From the cell containing the given text, extract its center point as (X, Y) coordinate. 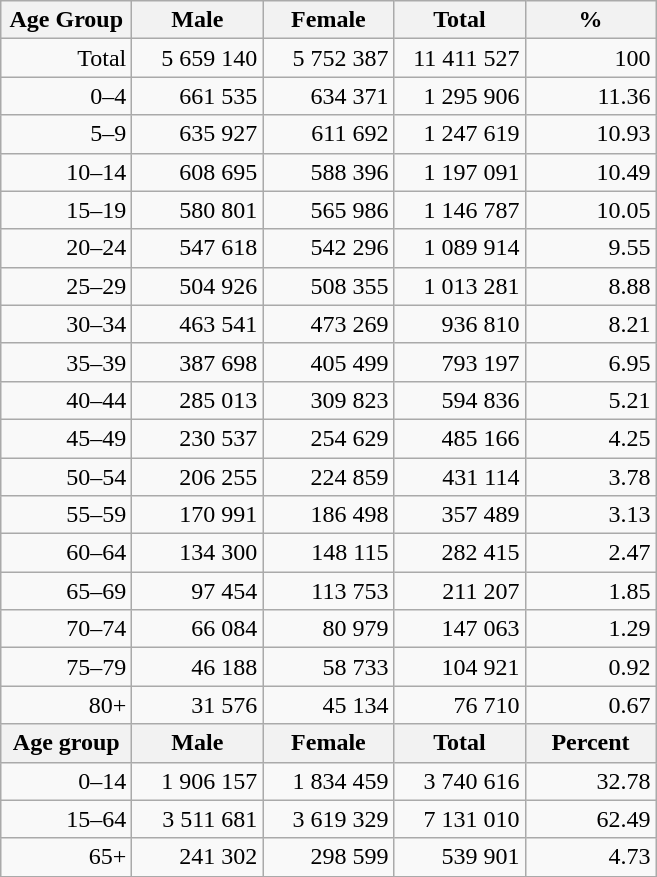
282 415 (460, 553)
Age group (66, 743)
463 541 (198, 324)
504 926 (198, 286)
15–64 (66, 819)
80+ (66, 705)
211 207 (460, 591)
635 927 (198, 134)
134 300 (198, 553)
661 535 (198, 96)
32.78 (590, 781)
1 013 281 (460, 286)
206 255 (198, 477)
% (590, 20)
405 499 (328, 362)
1 247 619 (460, 134)
9.55 (590, 248)
6.95 (590, 362)
46 188 (198, 667)
634 371 (328, 96)
10.49 (590, 172)
5.21 (590, 400)
10.93 (590, 134)
186 498 (328, 515)
3 740 616 (460, 781)
3 511 681 (198, 819)
594 836 (460, 400)
100 (590, 58)
473 269 (328, 324)
1 834 459 (328, 781)
1 906 157 (198, 781)
588 396 (328, 172)
65+ (66, 857)
40–44 (66, 400)
241 302 (198, 857)
8.88 (590, 286)
1.85 (590, 591)
793 197 (460, 362)
230 537 (198, 438)
485 166 (460, 438)
1 089 914 (460, 248)
5–9 (66, 134)
3 619 329 (328, 819)
3.13 (590, 515)
10.05 (590, 210)
539 901 (460, 857)
1.29 (590, 629)
55–59 (66, 515)
0.67 (590, 705)
2.47 (590, 553)
1 146 787 (460, 210)
285 013 (198, 400)
76 710 (460, 705)
0–14 (66, 781)
30–34 (66, 324)
10–14 (66, 172)
148 115 (328, 553)
611 692 (328, 134)
11 411 527 (460, 58)
45–49 (66, 438)
357 489 (460, 515)
431 114 (460, 477)
547 618 (198, 248)
508 355 (328, 286)
Age Group (66, 20)
75–79 (66, 667)
25–29 (66, 286)
4.73 (590, 857)
35–39 (66, 362)
565 986 (328, 210)
65–69 (66, 591)
1 197 091 (460, 172)
3.78 (590, 477)
224 859 (328, 477)
50–54 (66, 477)
15–19 (66, 210)
8.21 (590, 324)
0.92 (590, 667)
4.25 (590, 438)
Percent (590, 743)
5 752 387 (328, 58)
298 599 (328, 857)
309 823 (328, 400)
62.49 (590, 819)
45 134 (328, 705)
31 576 (198, 705)
97 454 (198, 591)
147 063 (460, 629)
387 698 (198, 362)
7 131 010 (460, 819)
542 296 (328, 248)
608 695 (198, 172)
170 991 (198, 515)
11.36 (590, 96)
70–74 (66, 629)
60–64 (66, 553)
80 979 (328, 629)
104 921 (460, 667)
66 084 (198, 629)
58 733 (328, 667)
580 801 (198, 210)
254 629 (328, 438)
1 295 906 (460, 96)
936 810 (460, 324)
113 753 (328, 591)
20–24 (66, 248)
5 659 140 (198, 58)
0–4 (66, 96)
